Identify which cell holds the provided text, then report its [x, y] central coordinate. 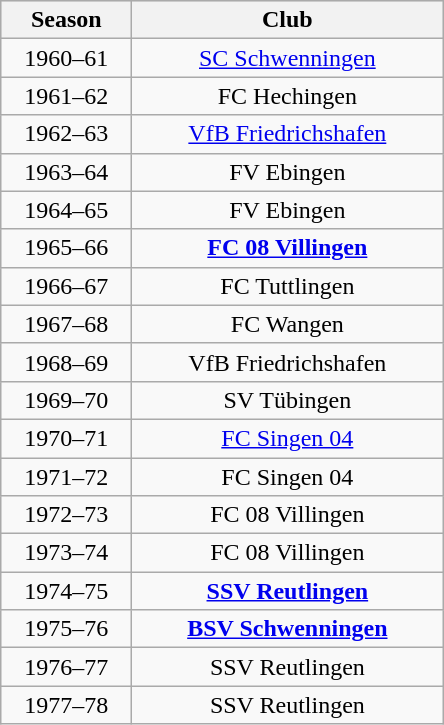
1964–65 [66, 210]
1972–73 [66, 515]
1967–68 [66, 324]
FC Hechingen [288, 96]
1977–78 [66, 705]
1974–75 [66, 591]
1962–63 [66, 134]
SV Tübingen [288, 400]
Club [288, 20]
1968–69 [66, 362]
1973–74 [66, 553]
1970–71 [66, 438]
FC Wangen [288, 324]
1971–72 [66, 477]
BSV Schwenningen [288, 629]
1966–67 [66, 286]
1965–66 [66, 248]
1961–62 [66, 96]
1975–76 [66, 629]
1960–61 [66, 58]
SC Schwenningen [288, 58]
1963–64 [66, 172]
FC Tuttlingen [288, 286]
1969–70 [66, 400]
Season [66, 20]
1976–77 [66, 667]
